Extract the [x, y] coordinate from the center of the cell holding the provided text.  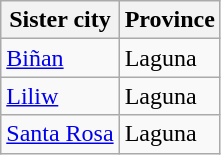
Santa Rosa [60, 134]
Province [170, 20]
Liliw [60, 96]
Sister city [60, 20]
Biñan [60, 58]
